Find where the given text appears and provide that cell's center as (X, Y) coordinate. 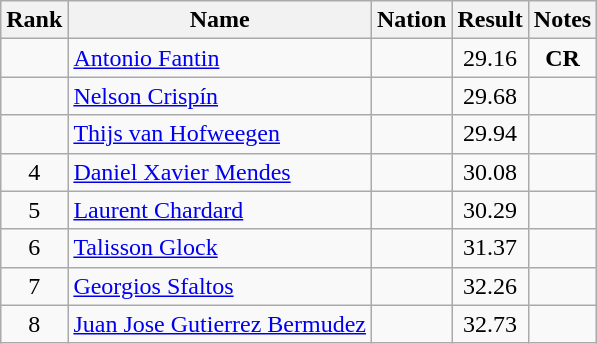
29.16 (490, 58)
8 (34, 324)
30.29 (490, 210)
Nelson Crispín (220, 96)
Nation (411, 20)
Laurent Chardard (220, 210)
29.94 (490, 134)
Antonio Fantin (220, 58)
Rank (34, 20)
5 (34, 210)
Georgios Sfaltos (220, 286)
Name (220, 20)
Juan Jose Gutierrez Bermudez (220, 324)
Talisson Glock (220, 248)
Daniel Xavier Mendes (220, 172)
Thijs van Hofweegen (220, 134)
7 (34, 286)
Result (490, 20)
29.68 (490, 96)
30.08 (490, 172)
Notes (562, 20)
32.26 (490, 286)
32.73 (490, 324)
CR (562, 58)
6 (34, 248)
4 (34, 172)
31.37 (490, 248)
